Capture the cell that displays the provided text and extract its (X, Y) central coordinate. 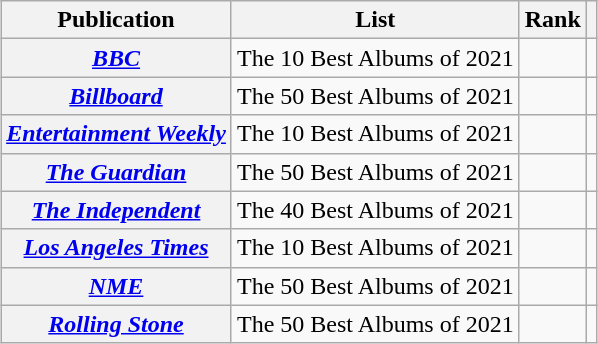
List (375, 20)
BBC (116, 58)
NME (116, 286)
Los Angeles Times (116, 248)
The Guardian (116, 172)
The 40 Best Albums of 2021 (375, 210)
The Independent (116, 210)
Rank (552, 20)
Billboard (116, 96)
Rolling Stone (116, 324)
Entertainment Weekly (116, 134)
Publication (116, 20)
